Find where the given text appears and provide that cell's center as [x, y] coordinate. 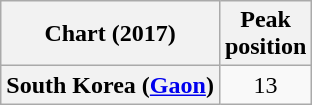
13 [265, 85]
South Korea (Gaon) [110, 85]
Peakposition [265, 34]
Chart (2017) [110, 34]
